Find where the given text appears and provide that cell's center as [x, y] coordinate. 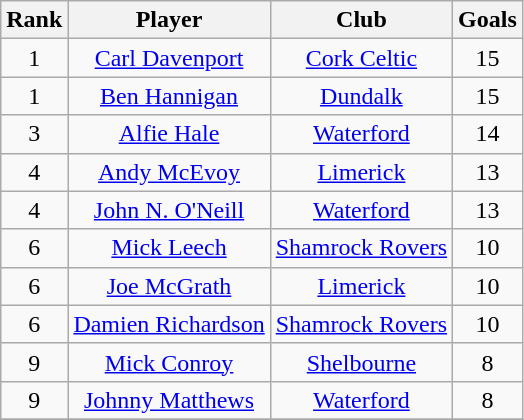
Mick Conroy [169, 362]
14 [488, 134]
Carl Davenport [169, 58]
Joe McGrath [169, 286]
3 [34, 134]
Ben Hannigan [169, 96]
Club [361, 20]
Alfie Hale [169, 134]
Damien Richardson [169, 324]
Andy McEvoy [169, 172]
Mick Leech [169, 248]
Cork Celtic [361, 58]
Rank [34, 20]
Goals [488, 20]
Player [169, 20]
Johnny Matthews [169, 400]
Shelbourne [361, 362]
Dundalk [361, 96]
John N. O'Neill [169, 210]
